Search for the cell housing the specified text and yield its [x, y] center coordinate. 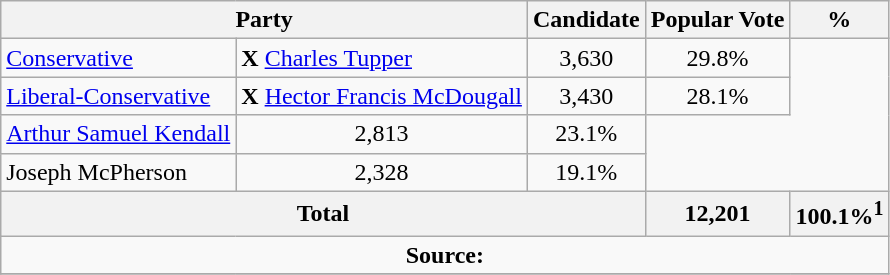
28.1% [718, 96]
Arthur Samuel Kendall [118, 134]
2,328 [382, 172]
% [840, 20]
Party [264, 20]
2,813 [382, 134]
23.1% [586, 134]
29.8% [718, 58]
12,201 [718, 214]
3,430 [586, 96]
Total [323, 214]
Source: [445, 255]
Joseph McPherson [118, 172]
19.1% [586, 172]
X Hector Francis McDougall [382, 96]
3,630 [586, 58]
Popular Vote [718, 20]
Liberal-Conservative [118, 96]
Conservative [118, 58]
X Charles Tupper [382, 58]
Candidate [586, 20]
100.1%1 [840, 214]
